From the cell containing the given text, extract its center point as [X, Y] coordinate. 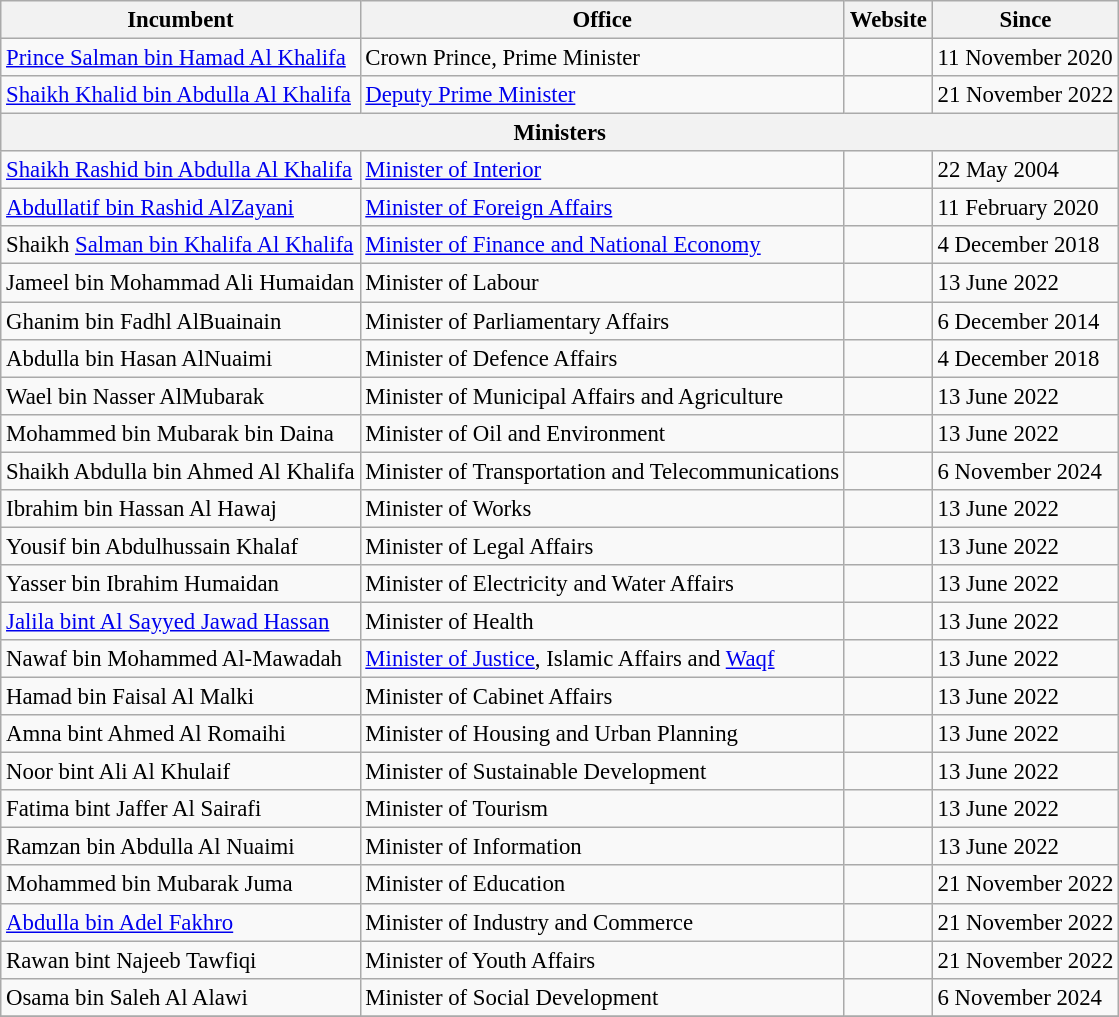
Abdulla bin Adel Fakhro [180, 922]
Minister of Foreign Affairs [602, 208]
Abdulla bin Hasan AlNuaimi [180, 358]
Minister of Oil and Environment [602, 433]
Crown Prince, Prime Minister [602, 58]
Minister of Health [602, 621]
Amna bint Ahmed Al Romaihi [180, 734]
Office [602, 20]
Minister of Interior [602, 170]
Minister of Electricity and Water Affairs [602, 584]
Noor bint Ali Al Khulaif [180, 772]
Minister of Legal Affairs [602, 546]
Minister of Industry and Commerce [602, 922]
Since [1025, 20]
Shaikh Salman bin Khalifa Al Khalifa [180, 245]
22 May 2004 [1025, 170]
11 November 2020 [1025, 58]
Minister of Transportation and Telecommunications [602, 471]
Abdullatif bin Rashid AlZayani [180, 208]
Minister of Defence Affairs [602, 358]
Website [888, 20]
Ghanim bin Fadhl AlBuainain [180, 321]
Minister of Municipal Affairs and Agriculture [602, 396]
Nawaf bin Mohammed Al-Mawadah [180, 659]
Minister of Social Development [602, 997]
Shaikh Abdulla bin Ahmed Al Khalifa [180, 471]
Fatima bint Jaffer Al Sairafi [180, 809]
6 December 2014 [1025, 321]
Mohammed bin Mubarak Juma [180, 885]
Wael bin Nasser AlMubarak [180, 396]
Minister of Youth Affairs [602, 960]
Hamad bin Faisal Al Malki [180, 697]
Minister of Housing and Urban Planning [602, 734]
Minister of Education [602, 885]
Minister of Information [602, 847]
Shaikh Rashid bin Abdulla Al Khalifa [180, 170]
Yasser bin Ibrahim Humaidan [180, 584]
Minister of Parliamentary Affairs [602, 321]
11 February 2020 [1025, 208]
Minister of Sustainable Development [602, 772]
Minister of Tourism [602, 809]
Prince Salman bin Hamad Al Khalifa [180, 58]
Minister of Justice, Islamic Affairs and Waqf [602, 659]
Osama bin Saleh Al Alawi [180, 997]
Ministers [560, 133]
Minister of Finance and National Economy [602, 245]
Ramzan bin Abdulla Al Nuaimi [180, 847]
Yousif bin Abdulhussain Khalaf [180, 546]
Shaikh Khalid bin Abdulla Al Khalifa [180, 95]
Jameel bin Mohammad Ali Humaidan [180, 283]
Jalila bint Al Sayyed Jawad Hassan [180, 621]
Minister of Cabinet Affairs [602, 697]
Mohammed bin Mubarak bin Daina [180, 433]
Ibrahim bin Hassan Al Hawaj [180, 509]
Minister of Works [602, 509]
Incumbent [180, 20]
Minister of Labour [602, 283]
Rawan bint Najeeb Tawfiqi [180, 960]
Deputy Prime Minister [602, 95]
